Search for the cell housing the specified text and yield its (X, Y) center coordinate. 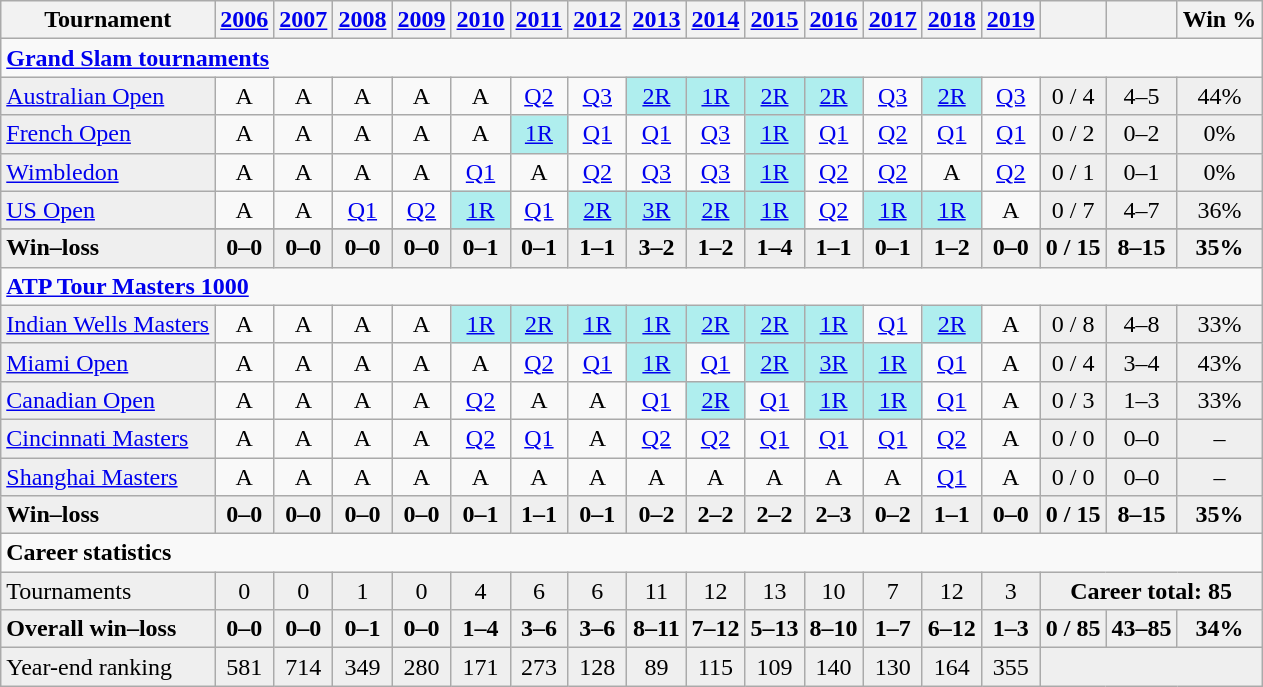
7 (892, 591)
Tournament (108, 20)
3–4 (1142, 362)
34% (1220, 629)
130 (892, 667)
0 / 85 (1073, 629)
US Open (108, 210)
Win % (1220, 20)
4 (480, 591)
109 (774, 667)
2006 (244, 20)
Wimbledon (108, 172)
2008 (362, 20)
Shanghai Masters (108, 477)
2013 (656, 20)
Miami Open (108, 362)
89 (656, 667)
8–11 (656, 629)
3 (1010, 591)
140 (834, 667)
2014 (716, 20)
714 (304, 667)
1–7 (892, 629)
0 / 3 (1073, 400)
2017 (892, 20)
Cincinnati Masters (108, 438)
2009 (422, 20)
2015 (774, 20)
Career statistics (632, 553)
11 (656, 591)
2007 (304, 20)
4–5 (1142, 96)
Tournaments (108, 591)
355 (1010, 667)
273 (539, 667)
5–13 (774, 629)
Indian Wells Masters (108, 324)
Year-end ranking (108, 667)
0 / 1 (1073, 172)
0 / 7 (1073, 210)
0 / 2 (1073, 134)
4–8 (1142, 324)
Canadian Open (108, 400)
115 (716, 667)
2018 (952, 20)
164 (952, 667)
10 (834, 591)
44% (1220, 96)
ATP Tour Masters 1000 (632, 286)
7–12 (716, 629)
2010 (480, 20)
6–12 (952, 629)
French Open (108, 134)
581 (244, 667)
0 / 8 (1073, 324)
171 (480, 667)
128 (598, 667)
Career total: 85 (1150, 591)
280 (422, 667)
2016 (834, 20)
Overall win–loss (108, 629)
2–3 (834, 515)
1 (362, 591)
2011 (539, 20)
43% (1220, 362)
349 (362, 667)
4–7 (1142, 210)
43–85 (1142, 629)
2019 (1010, 20)
2012 (598, 20)
8–10 (834, 629)
36% (1220, 210)
Australian Open (108, 96)
3–2 (656, 248)
Grand Slam tournaments (632, 58)
13 (774, 591)
